Provide the (x, y) coordinate of the cell's center where the given text is located.  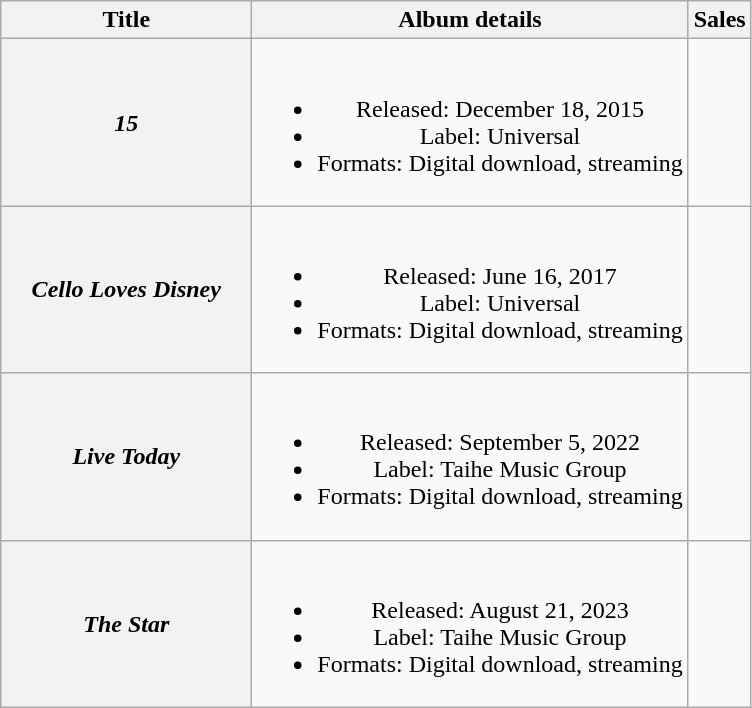
15 (126, 122)
Sales (720, 20)
Album details (470, 20)
Live Today (126, 456)
Title (126, 20)
Released: December 18, 2015Label: UniversalFormats: Digital download, streaming (470, 122)
Cello Loves Disney (126, 290)
The Star (126, 624)
Released: June 16, 2017Label: UniversalFormats: Digital download, streaming (470, 290)
Released: September 5, 2022Label: Taihe Music GroupFormats: Digital download, streaming (470, 456)
Released: August 21, 2023Label: Taihe Music GroupFormats: Digital download, streaming (470, 624)
